Return (X, Y) of the center of cell containing provided text 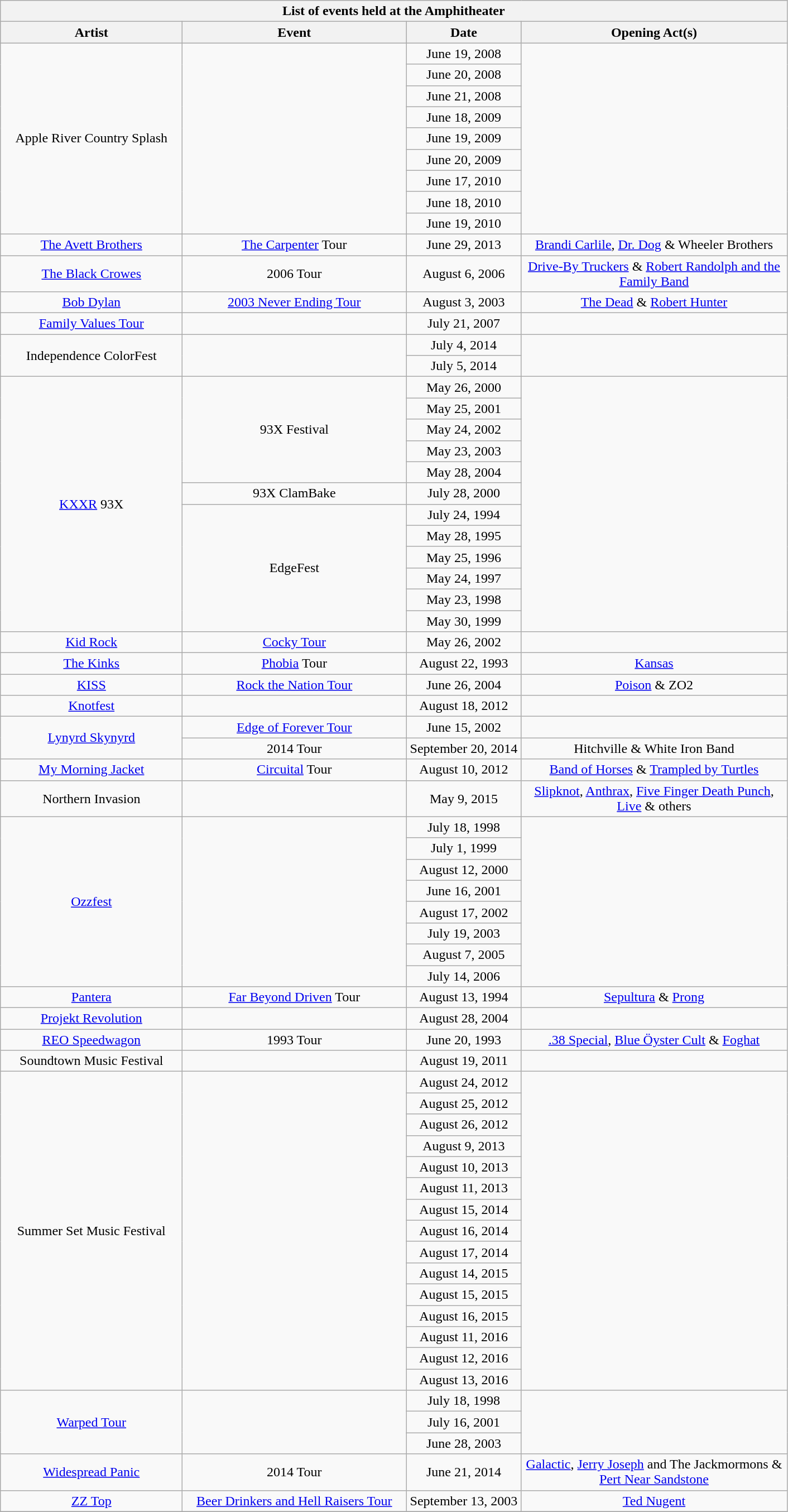
July 16, 2001 (464, 1422)
August 11, 2016 (464, 1337)
Kansas (654, 664)
August 25, 2012 (464, 1103)
Cocky Tour (295, 642)
August 26, 2012 (464, 1125)
Apple River Country Splash (92, 138)
June 21, 2014 (464, 1472)
Northern Invasion (92, 798)
August 16, 2014 (464, 1231)
My Morning Jacket (92, 770)
Brandi Carlile, Dr. Dog & Wheeler Brothers (654, 244)
1993 Tour (295, 1040)
Projekt Revolution (92, 1019)
September 13, 2003 (464, 1501)
August 16, 2015 (464, 1316)
July 4, 2014 (464, 345)
The Dead & Robert Hunter (654, 303)
August 18, 2012 (464, 706)
Independence ColorFest (92, 356)
Ted Nugent (654, 1501)
July 19, 2003 (464, 933)
August 14, 2015 (464, 1273)
Edge of Forever Tour (295, 727)
May 30, 1999 (464, 621)
June 28, 2003 (464, 1443)
June 19, 2009 (464, 138)
August 28, 2004 (464, 1019)
Family Values Tour (92, 324)
Event (295, 32)
July 5, 2014 (464, 366)
August 10, 2013 (464, 1167)
June 18, 2010 (464, 202)
The Carpenter Tour (295, 244)
May 23, 2003 (464, 451)
May 26, 2002 (464, 642)
May 28, 1995 (464, 536)
August 12, 2000 (464, 870)
Opening Act(s) (654, 32)
August 3, 2003 (464, 303)
Summer Set Music Festival (92, 1231)
May 9, 2015 (464, 798)
2003 Never Ending Tour (295, 303)
Slipknot, Anthrax, Five Finger Death Punch, Live & others (654, 798)
May 25, 2001 (464, 409)
ZZ Top (92, 1501)
Ozzfest (92, 901)
Circuital Tour (295, 770)
May 24, 1997 (464, 578)
August 6, 2006 (464, 273)
July 14, 2006 (464, 976)
Kid Rock (92, 642)
June 20, 2009 (464, 160)
August 10, 2012 (464, 770)
June 16, 2001 (464, 891)
July 28, 2000 (464, 493)
Galactic, Jerry Joseph and The Jackmormons & Pert Near Sandstone (654, 1472)
Hitchville & White Iron Band (654, 748)
July 24, 1994 (464, 515)
August 24, 2012 (464, 1082)
REO Speedwagon (92, 1040)
Poison & ZO2 (654, 685)
August 17, 2014 (464, 1252)
Beer Drinkers and Hell Raisers Tour (295, 1501)
August 15, 2015 (464, 1294)
.38 Special, Blue Öyster Cult & Foghat (654, 1040)
June 19, 2010 (464, 223)
The Black Crowes (92, 273)
Drive-By Truckers & Robert Randolph and the Family Band (654, 273)
May 24, 2002 (464, 430)
May 23, 1998 (464, 599)
June 17, 2010 (464, 181)
May 26, 2000 (464, 387)
June 21, 2008 (464, 96)
May 28, 2004 (464, 472)
August 13, 1994 (464, 997)
Date (464, 32)
August 7, 2005 (464, 954)
List of events held at the Amphitheater (394, 11)
July 1, 1999 (464, 848)
Band of Horses & Trampled by Turtles (654, 770)
Lynyrd Skynyrd (92, 738)
Far Beyond Driven Tour (295, 997)
Knotfest (92, 706)
2006 Tour (295, 273)
EdgeFest (295, 568)
The Kinks (92, 664)
August 15, 2014 (464, 1209)
September 20, 2014 (464, 748)
Bob Dylan (92, 303)
August 13, 2016 (464, 1380)
June 20, 2008 (464, 75)
August 11, 2013 (464, 1188)
August 22, 1993 (464, 664)
Warped Tour (92, 1422)
Phobia Tour (295, 664)
June 15, 2002 (464, 727)
June 26, 2004 (464, 685)
KISS (92, 685)
KXXR 93X (92, 505)
June 19, 2008 (464, 54)
93X Festival (295, 430)
August 9, 2013 (464, 1146)
Artist (92, 32)
June 18, 2009 (464, 117)
Sepultura & Prong (654, 997)
August 12, 2016 (464, 1359)
August 17, 2002 (464, 912)
Widespread Panic (92, 1472)
93X ClamBake (295, 493)
Soundtown Music Festival (92, 1061)
Rock the Nation Tour (295, 685)
Pantera (92, 997)
August 19, 2011 (464, 1061)
The Avett Brothers (92, 244)
July 21, 2007 (464, 324)
May 25, 1996 (464, 557)
June 20, 1993 (464, 1040)
June 29, 2013 (464, 244)
